Output the [x, y] coordinate of the center of the cell containing the given text.  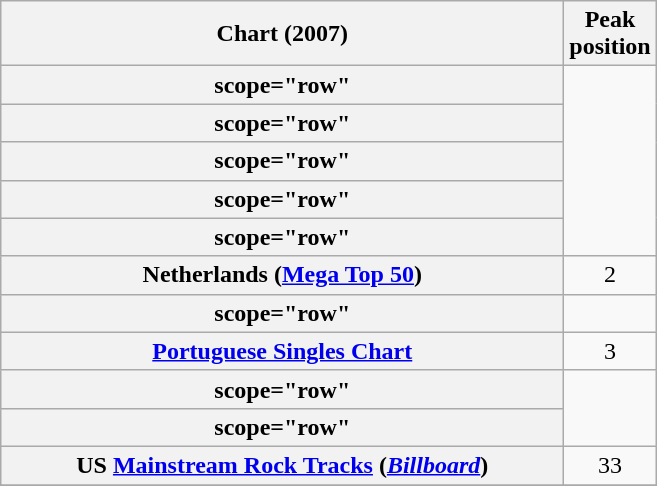
Chart (2007) [282, 34]
33 [610, 465]
2 [610, 275]
3 [610, 351]
Portuguese Singles Chart [282, 351]
Netherlands (Mega Top 50) [282, 275]
Peakposition [610, 34]
US Mainstream Rock Tracks (Billboard) [282, 465]
